Output the (x, y) coordinate of the center of the cell containing the given text.  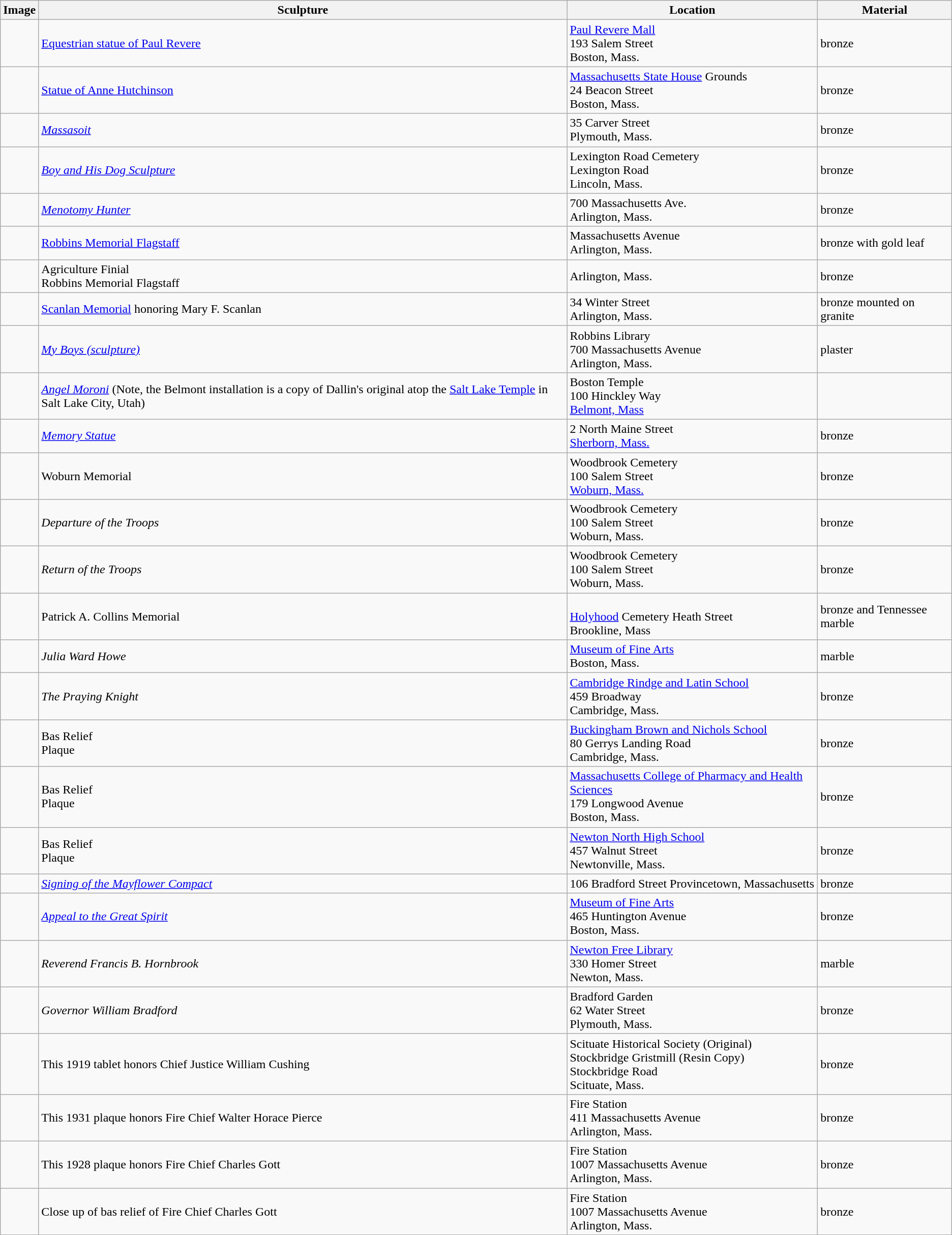
Massachusetts AvenueArlington, Mass. (693, 243)
Massasoit (303, 130)
700 Massachusetts Ave.Arlington, Mass. (693, 210)
Close up of bas relief of Fire Chief Charles Gott (303, 1212)
Reverend Francis B. Hornbrook (303, 963)
Julia Ward Howe (303, 656)
Fire Station411 Massachusetts AvenueArlington, Mass. (693, 1118)
Newton North High School457 Walnut StreetNewtonville, Mass. (693, 850)
This 1931 plaque honors Fire Chief Walter Horace Pierce (303, 1118)
bronze and Tennessee marble (885, 616)
Sculpture (303, 10)
Robbins Library700 Massachusetts AvenueArlington, Mass. (693, 349)
Lexington Road CemeteryLexington RoadLincoln, Mass. (693, 170)
106 Bradford Street Provincetown, Massachusetts (693, 884)
Patrick A. Collins Memorial (303, 616)
The Praying Knight (303, 696)
Scanlan Memorial honoring Mary F. Scanlan (303, 309)
Return of the Troops (303, 570)
This 1928 plaque honors Fire Chief Charles Gott (303, 1164)
bronze with gold leaf (885, 243)
Boston Temple100 Hinckley WayBelmont, Mass (693, 396)
Agriculture FinialRobbins Memorial Flagstaff (303, 276)
Massachusetts State House Grounds24 Beacon StreetBoston, Mass. (693, 90)
2 North Maine StreetSherborn, Mass. (693, 435)
plaster (885, 349)
Bradford Garden62 Water StreetPlymouth, Mass. (693, 1010)
Statue of Anne Hutchinson (303, 90)
Memory Statue (303, 435)
Woburn Memorial (303, 476)
Angel Moroni (Note, the Belmont installation is a copy of Dallin's original atop the Salt Lake Temple in Salt Lake City, Utah) (303, 396)
Appeal to the Great Spirit (303, 917)
Massachusetts College of Pharmacy and Health Sciences179 Longwood AvenueBoston, Mass. (693, 797)
Newton Free Library330 Homer StreetNewton, Mass. (693, 963)
Museum of Fine Arts465 Huntington AvenueBoston, Mass. (693, 917)
Arlington, Mass. (693, 276)
Robbins Memorial Flagstaff (303, 243)
Location (693, 10)
Holyhood Cemetery Heath StreetBrookline, Mass (693, 616)
Governor William Bradford (303, 1010)
Cambridge Rindge and Latin School459 BroadwayCambridge, Mass. (693, 696)
Menotomy Hunter (303, 210)
Scituate Historical Society (Original)Stockbridge Gristmill (Resin Copy)Stockbridge RoadScituate, Mass. (693, 1064)
Buckingham Brown and Nichols School80 Gerrys Landing RoadCambridge, Mass. (693, 743)
35 Carver StreetPlymouth, Mass. (693, 130)
Image (19, 10)
This 1919 tablet honors Chief Justice William Cushing (303, 1064)
bronze mounted on granite (885, 309)
Museum of Fine ArtsBoston, Mass. (693, 656)
Paul Revere Mall193 Salem StreetBoston, Mass. (693, 43)
Equestrian statue of Paul Revere (303, 43)
Boy and His Dog Sculpture (303, 170)
Material (885, 10)
Signing of the Mayflower Compact (303, 884)
34 Winter StreetArlington, Mass. (693, 309)
Departure of the Troops (303, 523)
My Boys (sculpture) (303, 349)
